From the cell containing the given text, extract its center point as [x, y] coordinate. 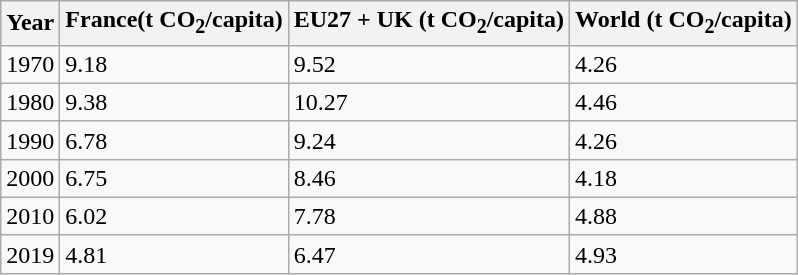
World (t CO2/capita) [684, 23]
6.47 [428, 254]
4.46 [684, 102]
4.93 [684, 254]
9.38 [174, 102]
2019 [30, 254]
8.46 [428, 178]
4.18 [684, 178]
6.78 [174, 140]
4.88 [684, 216]
10.27 [428, 102]
1970 [30, 64]
1980 [30, 102]
7.78 [428, 216]
Year [30, 23]
9.52 [428, 64]
9.24 [428, 140]
6.02 [174, 216]
EU27 + UK (t CO2/capita) [428, 23]
9.18 [174, 64]
France(t CO2/capita) [174, 23]
1990 [30, 140]
2000 [30, 178]
4.81 [174, 254]
2010 [30, 216]
6.75 [174, 178]
